Return (X, Y) of the center of cell containing provided text 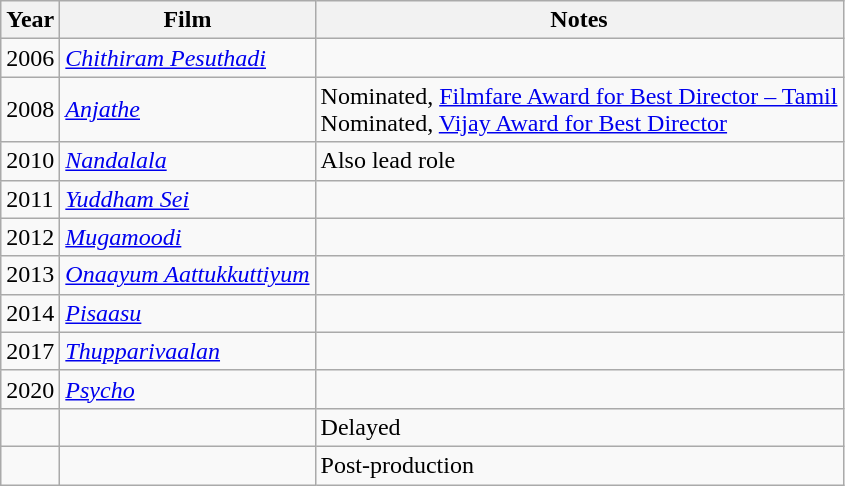
Also lead role (579, 161)
2011 (30, 199)
2012 (30, 237)
Yuddham Sei (188, 199)
2014 (30, 313)
Nandalala (188, 161)
Post-production (579, 465)
Anjathe (188, 110)
Nominated, Filmfare Award for Best Director – TamilNominated, Vijay Award for Best Director (579, 110)
Psycho (188, 389)
2008 (30, 110)
2006 (30, 58)
Year (30, 20)
Delayed (579, 427)
2010 (30, 161)
Pisaasu (188, 313)
Notes (579, 20)
2013 (30, 275)
Mugamoodi (188, 237)
Thupparivaalan (188, 351)
Chithiram Pesuthadi (188, 58)
Film (188, 20)
2017 (30, 351)
Onaayum Aattukkuttiyum (188, 275)
2020 (30, 389)
